Output the (x, y) coordinate of the center of the cell containing the given text.  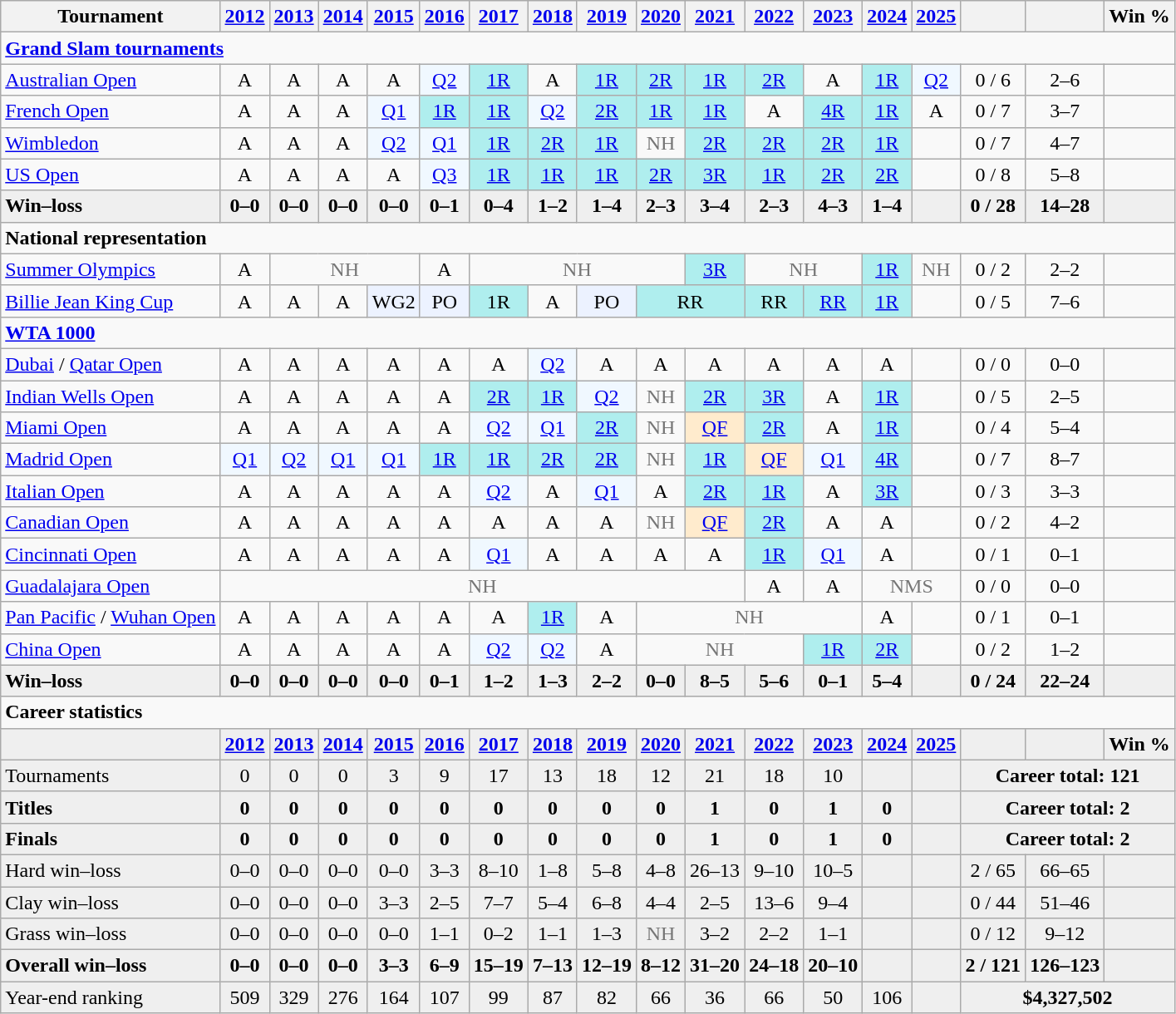
15–19 (499, 966)
87 (552, 997)
164 (394, 997)
0–2 (499, 934)
2 / 65 (993, 870)
Guadalajara Open (111, 586)
8–7 (1065, 460)
1–8 (552, 870)
Billie Jean King Cup (111, 301)
Indian Wells Open (111, 396)
Cincinnati Open (111, 554)
17 (499, 775)
Career total: 121 (1067, 775)
9–12 (1065, 934)
8–5 (715, 681)
Tournaments (111, 775)
7–7 (499, 902)
2–6 (1065, 80)
Dubai / Qatar Open (111, 364)
Q3 (444, 175)
14–28 (1065, 206)
4–8 (660, 870)
4–3 (833, 206)
Clay win–loss (111, 902)
Australian Open (111, 80)
13–6 (775, 902)
66–65 (1065, 870)
Overall win–loss (111, 966)
0 / 44 (993, 902)
9 (444, 775)
107 (444, 997)
Grand Slam tournaments (588, 48)
126–123 (1065, 966)
Titles (111, 807)
8–10 (499, 870)
22–24 (1065, 681)
509 (244, 997)
9–4 (833, 902)
Finals (111, 839)
5–6 (775, 681)
276 (342, 997)
106 (888, 997)
0 / 24 (993, 681)
Hard win–loss (111, 870)
Tournament (111, 17)
3–2 (715, 934)
WG2 (394, 301)
Wimbledon (111, 143)
0 / 4 (993, 428)
24–18 (775, 966)
Career statistics (588, 712)
Pan Pacific / Wuhan Open (111, 618)
Summer Olympics (111, 269)
4–7 (1065, 143)
6–9 (444, 966)
6–8 (607, 902)
2 / 121 (993, 966)
31–20 (715, 966)
US Open (111, 175)
3 (394, 775)
12 (660, 775)
0–4 (499, 206)
0 / 6 (993, 80)
Italian Open (111, 491)
99 (499, 997)
WTA 1000 (588, 332)
4–4 (660, 902)
0 / 3 (993, 491)
51–46 (1065, 902)
Year-end ranking (111, 997)
Canadian Open (111, 523)
Grass win–loss (111, 934)
20–10 (833, 966)
8–12 (660, 966)
French Open (111, 111)
3–4 (715, 206)
0 / 12 (993, 934)
10–5 (833, 870)
National representation (588, 238)
36 (715, 997)
3–7 (1065, 111)
0 / 8 (993, 175)
13 (552, 775)
329 (294, 997)
7–6 (1065, 301)
China Open (111, 649)
4–2 (1065, 523)
9–10 (775, 870)
Miami Open (111, 428)
0 / 28 (993, 206)
26–13 (715, 870)
$4,327,502 (1067, 997)
21 (715, 775)
82 (607, 997)
50 (833, 997)
7–13 (552, 966)
10 (833, 775)
12–19 (607, 966)
Madrid Open (111, 460)
NMS (912, 586)
